Identify which cell holds the provided text, then report its [x, y] central coordinate. 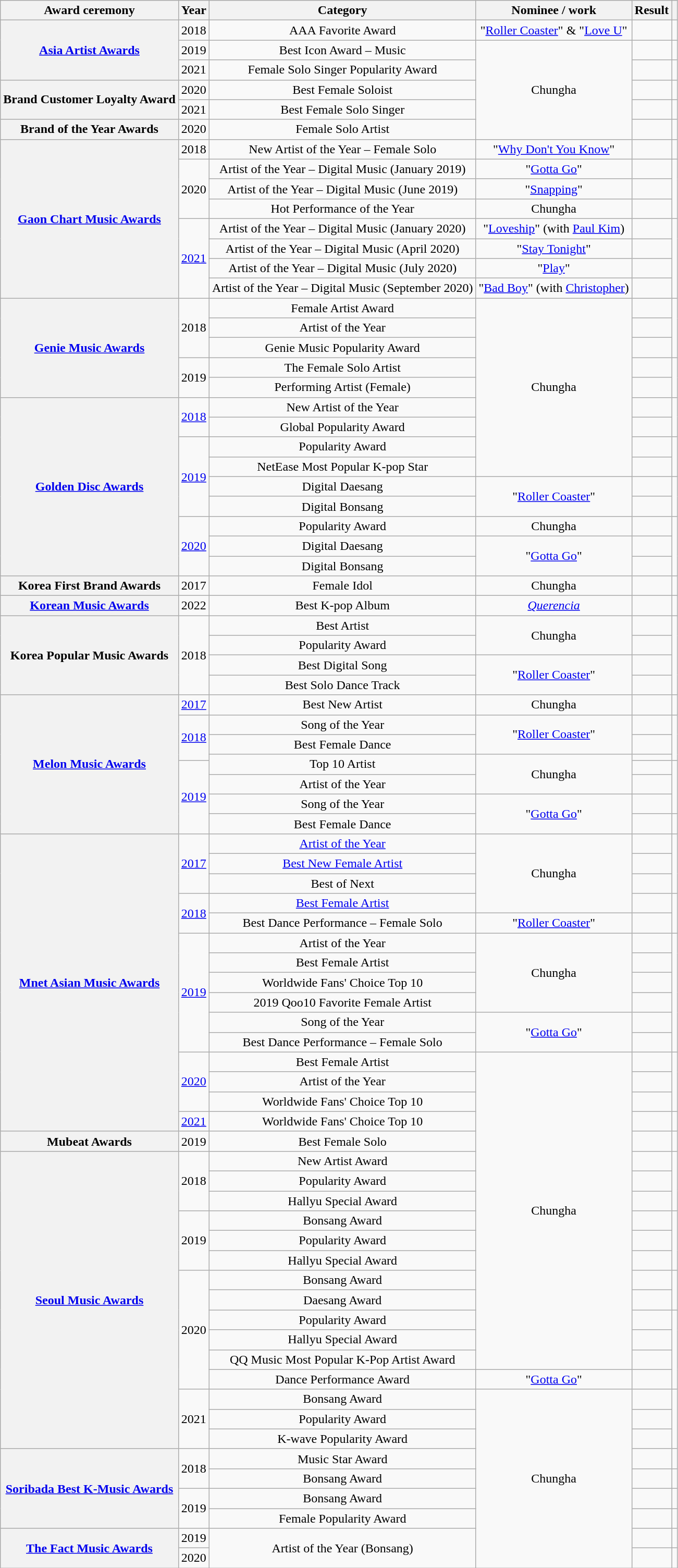
Mnet Asian Music Awards [90, 982]
Seoul Music Awards [90, 1300]
"Snapping" [553, 189]
Music Star Award [342, 1459]
Asia Artist Awards [90, 50]
Best of Next [342, 884]
Top 10 Artist [342, 764]
"Stay Tonight" [553, 249]
Best Icon Award – Music [342, 50]
Best Female Solo Singer [342, 109]
Award ceremony [90, 10]
Global Popularity Award [342, 427]
Artist of the Year – Digital Music (September 2020) [342, 288]
Dance Performance Award [342, 1379]
"Bad Boy" (with Christopher) [553, 288]
Best Female Soloist [342, 90]
Category [342, 10]
Soribada Best K-Music Awards [90, 1488]
Gaon Chart Music Awards [90, 218]
Female Artist Award [342, 308]
Performing Artist (Female) [342, 387]
Female Solo Singer Popularity Award [342, 70]
Querencia [553, 606]
Female Popularity Award [342, 1518]
NetEase Most Popular K-pop Star [342, 467]
Genie Music Popularity Award [342, 348]
Artist of the Year (Bonsang) [342, 1548]
Artist of the Year – Digital Music (January 2019) [342, 169]
Year [194, 10]
Best Solo Dance Track [342, 685]
K-wave Popularity Award [342, 1439]
New Artist Award [342, 1161]
Best Artist [342, 626]
Artist of the Year – Digital Music (April 2020) [342, 249]
Artist of the Year – Digital Music (June 2019) [342, 189]
"Play" [553, 268]
Best Female Solo [342, 1141]
Mubeat Awards [90, 1141]
The Female Solo Artist [342, 367]
QQ Music Most Popular K-Pop Artist Award [342, 1359]
Artist of the Year – Digital Music (July 2020) [342, 268]
Brand of the Year Awards [90, 129]
Korean Music Awards [90, 606]
2019 Qoo10 Favorite Female Artist [342, 1002]
Hot Performance of the Year [342, 209]
Korea First Brand Awards [90, 586]
Korea Popular Music Awards [90, 655]
Daesang Award [342, 1300]
New Artist of the Year [342, 407]
Artist of the Year – Digital Music (January 2020) [342, 228]
Best New Artist [342, 705]
"Roller Coaster" & "Love U" [553, 30]
Female Solo Artist [342, 129]
Result [651, 10]
New Artist of the Year – Female Solo [342, 149]
Brand Customer Loyalty Award [90, 100]
Golden Disc Awards [90, 487]
Best Digital Song [342, 665]
"Loveship" (with Paul Kim) [553, 228]
Melon Music Awards [90, 764]
The Fact Music Awards [90, 1548]
Genie Music Awards [90, 348]
Female Idol [342, 586]
Best K-pop Album [342, 606]
Best New Female Artist [342, 863]
"Why Don't You Know" [553, 149]
AAA Favorite Award [342, 30]
2022 [194, 606]
Nominee / work [553, 10]
